For the text-containing cell, return its midpoint in (X, Y) coordinate format. 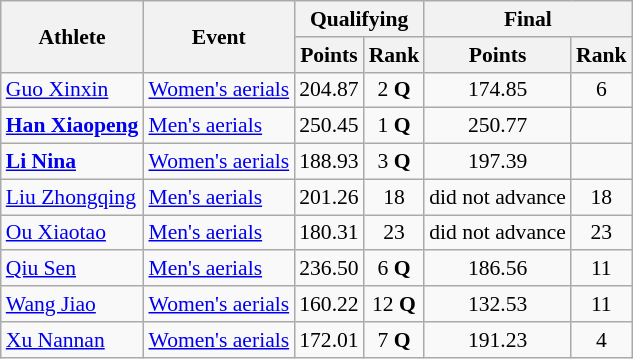
7 Q (394, 340)
Li Nina (72, 162)
204.87 (328, 90)
Ou Xiaotao (72, 233)
Qualifying (359, 19)
3 Q (394, 162)
236.50 (328, 269)
Guo Xinxin (72, 90)
2 Q (394, 90)
188.93 (328, 162)
180.31 (328, 233)
1 Q (394, 126)
250.77 (498, 126)
6 Q (394, 269)
160.22 (328, 304)
174.85 (498, 90)
4 (602, 340)
Qiu Sen (72, 269)
Han Xiaopeng (72, 126)
Final (528, 19)
250.45 (328, 126)
Event (218, 36)
Athlete (72, 36)
172.01 (328, 340)
Liu Zhongqing (72, 197)
Wang Jiao (72, 304)
197.39 (498, 162)
191.23 (498, 340)
12 Q (394, 304)
Xu Nannan (72, 340)
132.53 (498, 304)
201.26 (328, 197)
6 (602, 90)
186.56 (498, 269)
